Provide the (x, y) coordinate of the cell's center where the given text is located.  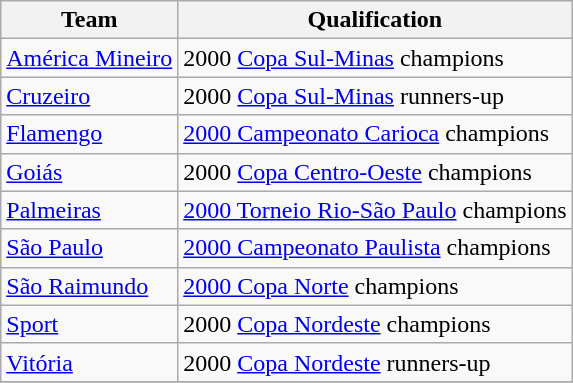
2000 Campeonato Paulista champions (375, 248)
São Raimundo (90, 286)
2000 Copa Sul-Minas champions (375, 58)
Qualification (375, 20)
Cruzeiro (90, 96)
2000 Campeonato Carioca champions (375, 134)
2000 Copa Norte champions (375, 286)
2000 Copa Nordeste champions (375, 324)
Goiás (90, 172)
América Mineiro (90, 58)
2000 Copa Sul-Minas runners-up (375, 96)
2000 Copa Centro-Oeste champions (375, 172)
2000 Copa Nordeste runners-up (375, 362)
Sport (90, 324)
Flamengo (90, 134)
São Paulo (90, 248)
2000 Torneio Rio-São Paulo champions (375, 210)
Palmeiras (90, 210)
Team (90, 20)
Vitória (90, 362)
